For the text-containing cell, return its midpoint in (X, Y) coordinate format. 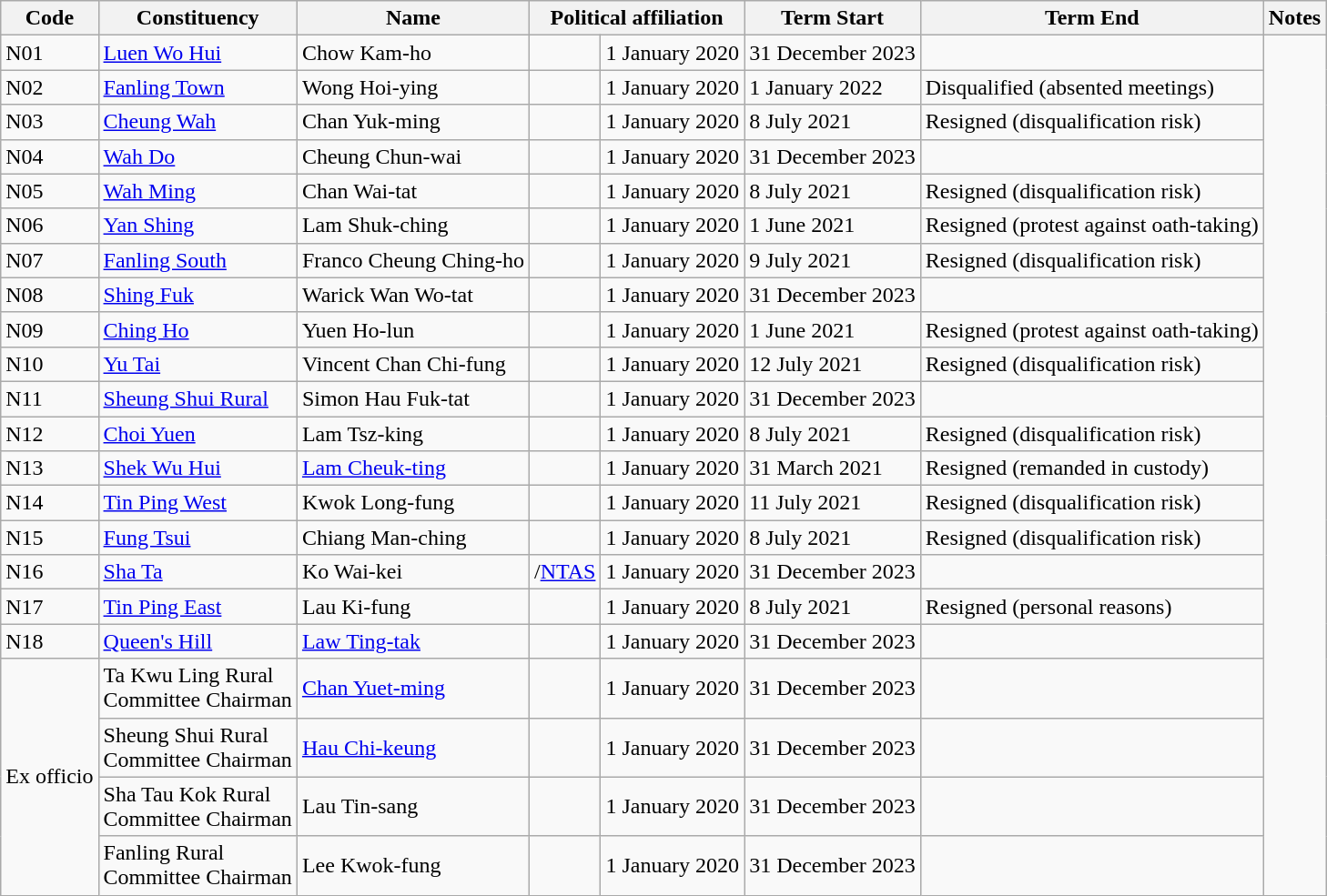
Lam Shuk-ching (413, 226)
N11 (49, 398)
Lau Ki-fung (413, 607)
Name (413, 18)
Lam Tsz-king (413, 434)
Disqualified (absented meetings) (1092, 87)
Term Start (833, 18)
1 January 2022 (833, 87)
Political affiliation (636, 18)
Sha Tau Kok RuralCommittee Chairman (198, 806)
Luen Wo Hui (198, 53)
Wah Ming (198, 191)
Cheung Chun-wai (413, 156)
Term End (1092, 18)
Ko Wai-kei (413, 572)
31 March 2021 (833, 468)
Warick Wan Wo-tat (413, 295)
N04 (49, 156)
Ta Kwu Ling RuralCommittee Chairman (198, 688)
N16 (49, 572)
Chan Yuk-ming (413, 122)
Vincent Chan Chi-fung (413, 364)
N15 (49, 538)
Notes (1294, 18)
Yuen Ho-lun (413, 329)
Lee Kwok-fung (413, 866)
Ching Ho (198, 329)
/NTAS (564, 572)
Resigned (remanded in custody) (1092, 468)
N08 (49, 295)
N09 (49, 329)
Fanling RuralCommittee Chairman (198, 866)
Tin Ping West (198, 503)
Lau Tin-sang (413, 806)
Sheung Shui RuralCommittee Chairman (198, 748)
Kwok Long-fung (413, 503)
12 July 2021 (833, 364)
Constituency (198, 18)
N05 (49, 191)
Fanling South (198, 260)
Choi Yuen (198, 434)
Chan Wai-tat (413, 191)
N12 (49, 434)
N14 (49, 503)
Fung Tsui (198, 538)
Sha Ta (198, 572)
Queen's Hill (198, 641)
Lam Cheuk-ting (413, 468)
N18 (49, 641)
Resigned (personal reasons) (1092, 607)
Shing Fuk (198, 295)
Simon Hau Fuk-tat (413, 398)
Shek Wu Hui (198, 468)
Yan Shing (198, 226)
11 July 2021 (833, 503)
Tin Ping East (198, 607)
N02 (49, 87)
Franco Cheung Ching-ho (413, 260)
Wong Hoi-ying (413, 87)
Sheung Shui Rural (198, 398)
Hau Chi-keung (413, 748)
Cheung Wah (198, 122)
Law Ting-tak (413, 641)
N10 (49, 364)
Chow Kam-ho (413, 53)
N07 (49, 260)
N17 (49, 607)
Yu Tai (198, 364)
N01 (49, 53)
Chan Yuet-ming (413, 688)
N06 (49, 226)
N13 (49, 468)
Wah Do (198, 156)
N03 (49, 122)
Ex officio (49, 777)
Chiang Man-ching (413, 538)
Code (49, 18)
9 July 2021 (833, 260)
Fanling Town (198, 87)
